Find where the given text appears and provide that cell's center as [x, y] coordinate. 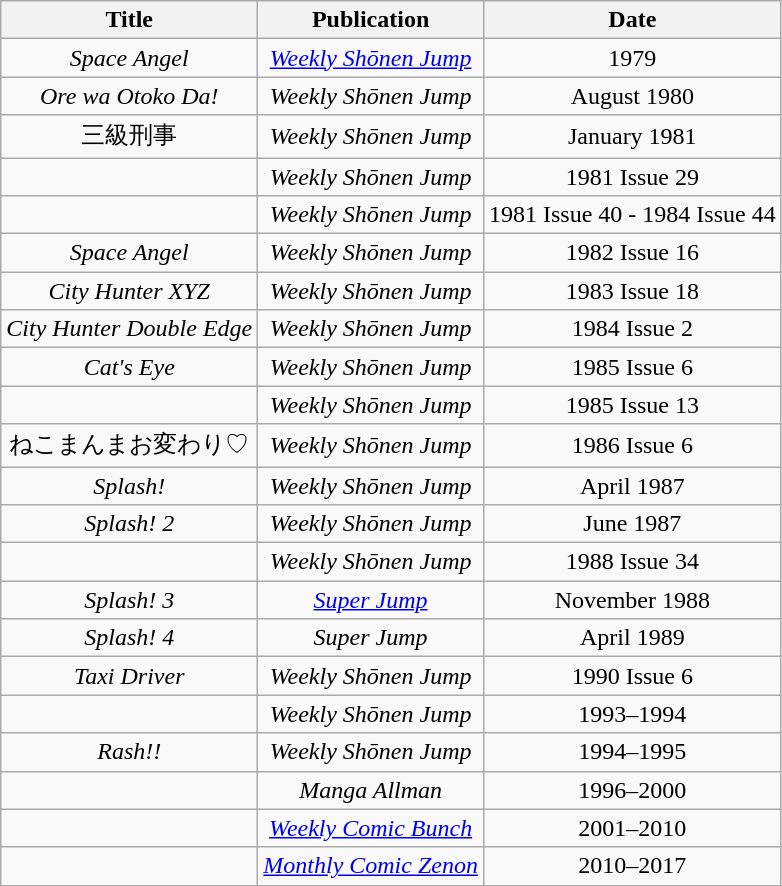
1986 Issue 6 [632, 446]
1985 Issue 6 [632, 367]
ねこまんまお変わり♡ [130, 446]
1996–2000 [632, 790]
Monthly Comic Zenon [371, 866]
2001–2010 [632, 828]
April 1989 [632, 638]
Weekly Comic Bunch [371, 828]
Publication [371, 20]
1985 Issue 13 [632, 405]
November 1988 [632, 600]
Date [632, 20]
1994–1995 [632, 752]
Ore wa Otoko Da! [130, 96]
1988 Issue 34 [632, 562]
1979 [632, 58]
Manga Allman [371, 790]
Splash! 2 [130, 524]
City Hunter Double Edge [130, 329]
1982 Issue 16 [632, 253]
Rash!! [130, 752]
Splash! 3 [130, 600]
Splash! [130, 485]
Taxi Driver [130, 676]
1981 Issue 40 - 1984 Issue 44 [632, 215]
三級刑事 [130, 136]
Splash! 4 [130, 638]
Title [130, 20]
1990 Issue 6 [632, 676]
January 1981 [632, 136]
Cat's Eye [130, 367]
June 1987 [632, 524]
1983 Issue 18 [632, 291]
City Hunter XYZ [130, 291]
1984 Issue 2 [632, 329]
2010–2017 [632, 866]
1993–1994 [632, 714]
1981 Issue 29 [632, 177]
August 1980 [632, 96]
April 1987 [632, 485]
